Return the (x, y) coordinate for the center point of the cell that contains the specified text.  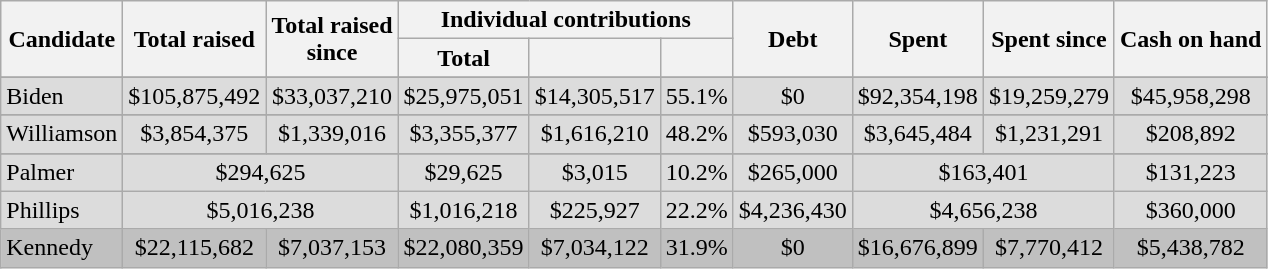
$5,016,238 (260, 210)
Total raised (194, 39)
$33,037,210 (332, 96)
$5,438,782 (1190, 248)
$7,037,153 (332, 248)
Debt (792, 39)
55.1% (696, 96)
$360,000 (1190, 210)
$3,015 (594, 172)
Phillips (62, 210)
$92,354,198 (918, 96)
$1,016,218 (464, 210)
$19,259,279 (1048, 96)
$3,645,484 (918, 134)
$593,030 (792, 134)
$1,616,210 (594, 134)
Kennedy (62, 248)
$14,305,517 (594, 96)
$265,000 (792, 172)
$22,115,682 (194, 248)
$208,892 (1190, 134)
$1,339,016 (332, 134)
48.2% (696, 134)
10.2% (696, 172)
Spent (918, 39)
31.9% (696, 248)
$105,875,492 (194, 96)
Spent since (1048, 39)
$1,231,291 (1048, 134)
$3,355,377 (464, 134)
$29,625 (464, 172)
Cash on hand (1190, 39)
$16,676,899 (918, 248)
$163,401 (983, 172)
$4,236,430 (792, 210)
22.2% (696, 210)
Candidate (62, 39)
$4,656,238 (983, 210)
$45,958,298 (1190, 96)
$3,854,375 (194, 134)
$22,080,359 (464, 248)
Williamson (62, 134)
$131,223 (1190, 172)
Biden (62, 96)
Total (464, 58)
$7,770,412 (1048, 248)
Palmer (62, 172)
$294,625 (260, 172)
$225,927 (594, 210)
$25,975,051 (464, 96)
$7,034,122 (594, 248)
Total raisedsince (332, 39)
Individual contributions (566, 20)
